From the cell containing the given text, extract its center point as (x, y) coordinate. 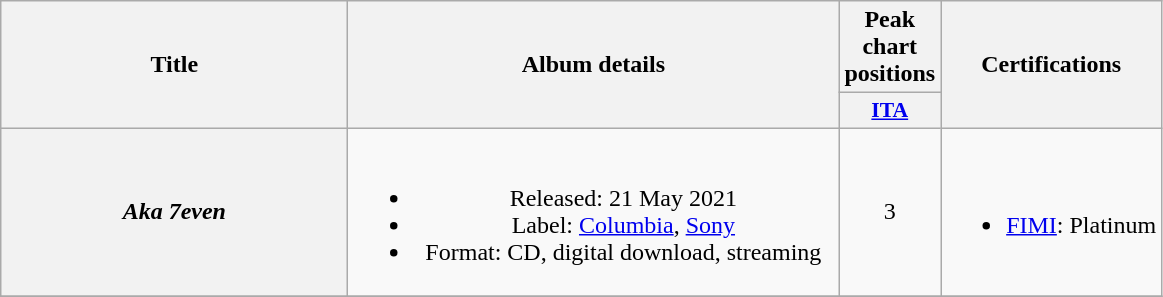
ITA (890, 111)
Certifications (1052, 65)
Released: 21 May 2021Label: Columbia, SonyFormat: CD, digital download, streaming (594, 212)
Title (174, 65)
Peak chart positions (890, 47)
FIMI: Platinum (1052, 212)
Aka 7even (174, 212)
3 (890, 212)
Album details (594, 65)
